Scan for the cell matching the given text and deliver its (X, Y) coordinate at center. 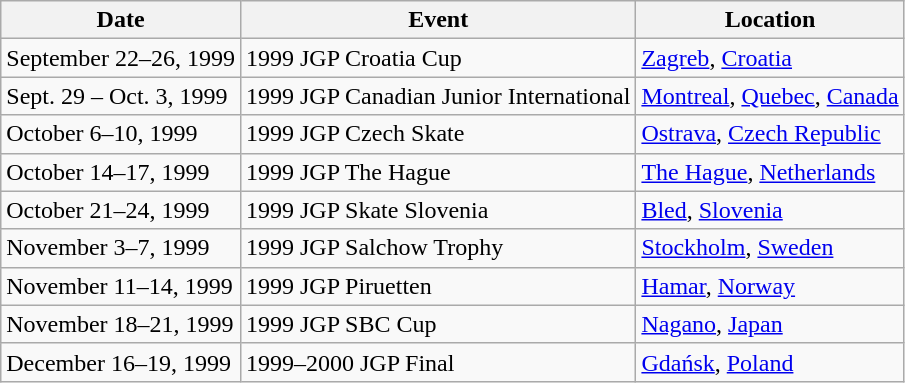
1999 JGP Croatia Cup (438, 58)
Stockholm, Sweden (770, 248)
1999 JGP Canadian Junior International (438, 96)
Bled, Slovenia (770, 210)
1999 JGP Piruetten (438, 286)
1999 JGP SBC Cup (438, 324)
Montreal, Quebec, Canada (770, 96)
Nagano, Japan (770, 324)
November 11–14, 1999 (121, 286)
1999 JGP Czech Skate (438, 134)
Ostrava, Czech Republic (770, 134)
October 21–24, 1999 (121, 210)
September 22–26, 1999 (121, 58)
December 16–19, 1999 (121, 362)
Gdańsk, Poland (770, 362)
Date (121, 20)
Hamar, Norway (770, 286)
1999–2000 JGP Final (438, 362)
October 6–10, 1999 (121, 134)
The Hague, Netherlands (770, 172)
1999 JGP Salchow Trophy (438, 248)
1999 JGP The Hague (438, 172)
October 14–17, 1999 (121, 172)
November 18–21, 1999 (121, 324)
Event (438, 20)
Location (770, 20)
1999 JGP Skate Slovenia (438, 210)
November 3–7, 1999 (121, 248)
Sept. 29 – Oct. 3, 1999 (121, 96)
Zagreb, Croatia (770, 58)
